For the text-containing cell, return its midpoint in (X, Y) coordinate format. 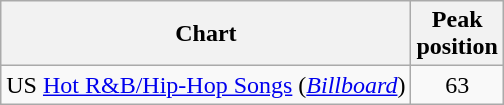
Chart (206, 34)
US Hot R&B/Hip-Hop Songs (Billboard) (206, 85)
Peakposition (457, 34)
63 (457, 85)
